Detect which cell encompasses the target text, then output its (X, Y) center coordinate. 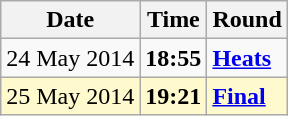
19:21 (174, 96)
18:55 (174, 58)
Time (174, 20)
Date (70, 20)
Final (247, 96)
Heats (247, 58)
25 May 2014 (70, 96)
Round (247, 20)
24 May 2014 (70, 58)
